Scan for the cell matching the given text and deliver its [x, y] coordinate at center. 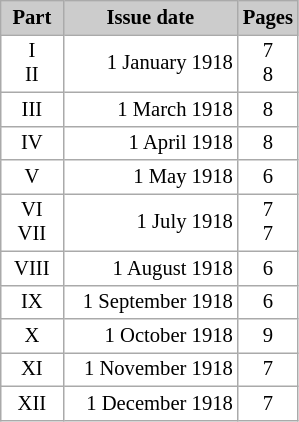
V [32, 177]
1 May 1918 [150, 177]
1 October 1918 [150, 335]
77 [268, 222]
1 November 1918 [150, 369]
9 [268, 335]
IX [32, 302]
1 January 1918 [150, 63]
Issue date [150, 17]
VIII [32, 268]
X [32, 335]
1 April 1918 [150, 143]
IV [32, 143]
XI [32, 369]
78 [268, 63]
1 March 1918 [150, 109]
Part [32, 17]
1 December 1918 [150, 403]
1 September 1918 [150, 302]
VIVII [32, 222]
1 August 1918 [150, 268]
Pages [268, 17]
1 July 1918 [150, 222]
XII [32, 403]
